Extract the [x, y] coordinate from the center of the cell holding the provided text.  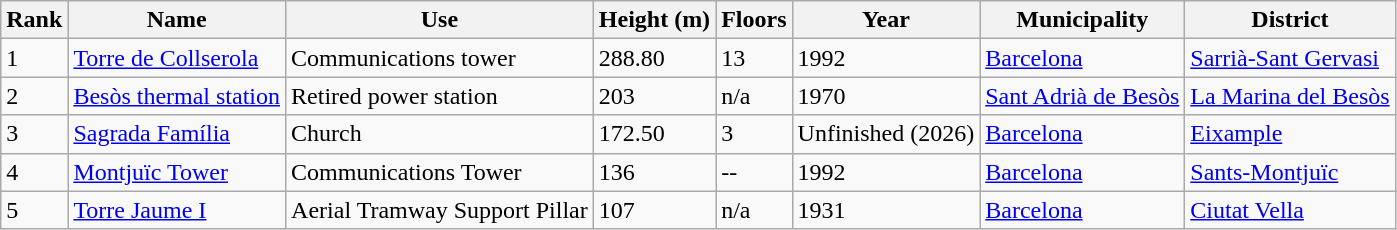
5 [34, 210]
136 [654, 172]
107 [654, 210]
Year [886, 20]
1 [34, 58]
Sagrada Família [177, 134]
1931 [886, 210]
Besòs thermal station [177, 96]
La Marina del Besòs [1290, 96]
4 [34, 172]
1970 [886, 96]
Unfinished (2026) [886, 134]
Eixample [1290, 134]
Sant Adrià de Besòs [1082, 96]
Name [177, 20]
Torre de Collserola [177, 58]
288.80 [654, 58]
Communications tower [440, 58]
Aerial Tramway Support Pillar [440, 210]
-- [754, 172]
District [1290, 20]
2 [34, 96]
Height (m) [654, 20]
Torre Jaume I [177, 210]
Montjuïc Tower [177, 172]
Rank [34, 20]
Communications Tower [440, 172]
203 [654, 96]
Church [440, 134]
172.50 [654, 134]
Use [440, 20]
Sants-Montjuïc [1290, 172]
Retired power station [440, 96]
Floors [754, 20]
Ciutat Vella [1290, 210]
Sarrià-Sant Gervasi [1290, 58]
13 [754, 58]
Municipality [1082, 20]
